Identify which cell holds the provided text, then report its [x, y] central coordinate. 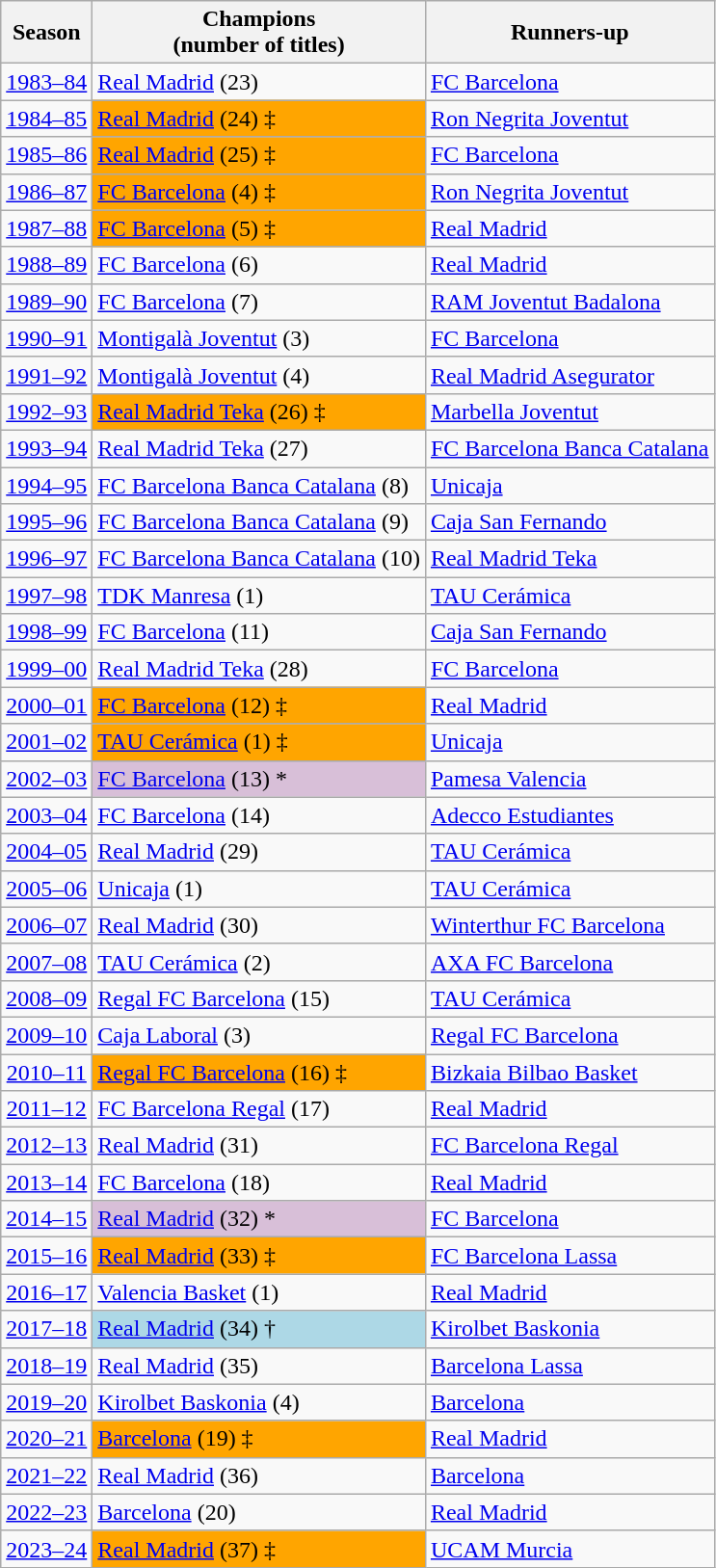
2002–03 [46, 779]
2020–21 [46, 1439]
Barcelona (19) ‡ [259, 1439]
2005–06 [46, 889]
FC Barcelona Regal (17) [259, 1109]
Pamesa Valencia [570, 779]
Real Madrid (23) [259, 82]
2009–10 [46, 1035]
FC Barcelona (13) * [259, 779]
Real Madrid (32) * [259, 1219]
Regal FC Barcelona (15) [259, 998]
RAM Joventut Badalona [570, 302]
Valencia Basket (1) [259, 1292]
1995–96 [46, 522]
Unicaja (1) [259, 889]
Winterthur FC Barcelona [570, 925]
FC Barcelona Banca Catalana (10) [259, 559]
2004–05 [46, 852]
Season [46, 33]
Real Madrid Teka [570, 559]
2000–01 [46, 705]
1990–91 [46, 338]
Real Madrid (37) ‡ [259, 1549]
1997–98 [46, 596]
1985–86 [46, 155]
Real Madrid (30) [259, 925]
Marbella Joventut [570, 412]
FC Barcelona Banca Catalana [570, 448]
2018–19 [46, 1366]
Real Madrid Asegurator [570, 375]
Real Madrid Teka (28) [259, 669]
TAU Cerámica (1) ‡ [259, 742]
1987–88 [46, 228]
FC Barcelona (14) [259, 815]
1992–93 [46, 412]
FC Barcelona Banca Catalana (8) [259, 485]
UCAM Murcia [570, 1549]
Regal FC Barcelona (16) ‡ [259, 1073]
2014–15 [46, 1219]
2023–24 [46, 1549]
FC Barcelona Lassa [570, 1256]
2008–09 [46, 998]
Runners-up [570, 33]
Montigalà Joventut (3) [259, 338]
2006–07 [46, 925]
FC Barcelona Banca Catalana (9) [259, 522]
2012–13 [46, 1146]
Barcelona (20) [259, 1512]
2017–18 [46, 1329]
Caja Laboral (3) [259, 1035]
Barcelona Lassa [570, 1366]
Bizkaia Bilbao Basket [570, 1073]
FC Barcelona (5) ‡ [259, 228]
Real Madrid (34) † [259, 1329]
Champions(number of titles) [259, 33]
FC Barcelona (11) [259, 632]
Real Madrid (33) ‡ [259, 1256]
1999–00 [46, 669]
2011–12 [46, 1109]
Real Madrid (36) [259, 1475]
TDK Manresa (1) [259, 596]
Kirolbet Baskonia (4) [259, 1402]
Real Madrid (29) [259, 852]
Real Madrid (25) ‡ [259, 155]
1996–97 [46, 559]
1993–94 [46, 448]
2003–04 [46, 815]
Regal FC Barcelona [570, 1035]
1994–95 [46, 485]
TAU Cerámica (2) [259, 962]
FC Barcelona (4) ‡ [259, 192]
2015–16 [46, 1256]
Kirolbet Baskonia [570, 1329]
2016–17 [46, 1292]
Adecco Estudiantes [570, 815]
1988–89 [46, 265]
2001–02 [46, 742]
FC Barcelona Regal [570, 1146]
FC Barcelona (12) ‡ [259, 705]
Real Madrid (31) [259, 1146]
Real Madrid Teka (27) [259, 448]
2021–22 [46, 1475]
1991–92 [46, 375]
2019–20 [46, 1402]
1983–84 [46, 82]
2010–11 [46, 1073]
Real Madrid (24) ‡ [259, 119]
1986–87 [46, 192]
1989–90 [46, 302]
2022–23 [46, 1512]
2013–14 [46, 1183]
FC Barcelona (6) [259, 265]
2007–08 [46, 962]
FC Barcelona (18) [259, 1183]
Real Madrid (35) [259, 1366]
AXA FC Barcelona [570, 962]
Real Madrid Teka (26) ‡ [259, 412]
1998–99 [46, 632]
FC Barcelona (7) [259, 302]
1984–85 [46, 119]
Montigalà Joventut (4) [259, 375]
